Pinpoint the cell where the given text exists, returning its [x, y] midpoint coordinate. 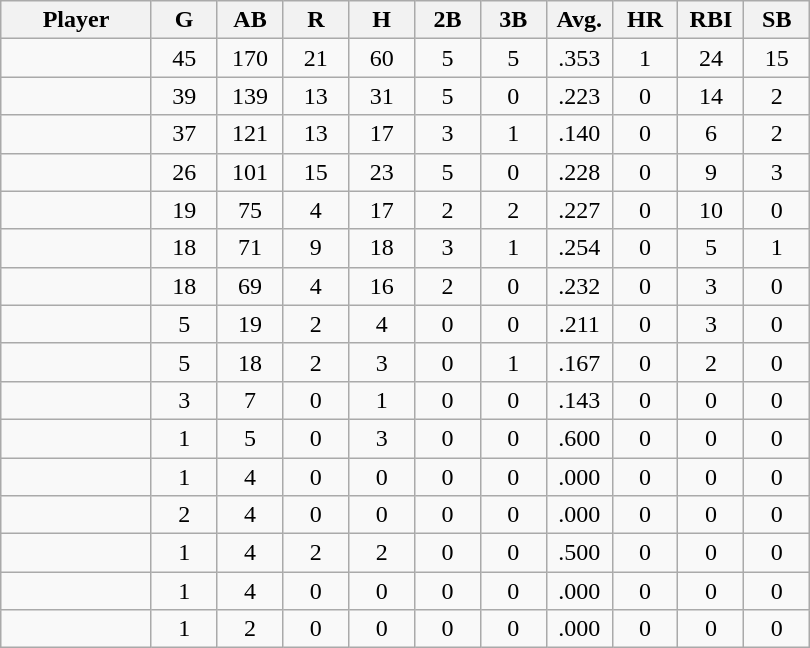
170 [250, 58]
SB [777, 20]
3B [513, 20]
139 [250, 96]
10 [711, 210]
71 [250, 248]
.143 [579, 400]
.232 [579, 286]
AB [250, 20]
31 [382, 96]
.228 [579, 172]
121 [250, 134]
60 [382, 58]
.211 [579, 324]
HR [645, 20]
.223 [579, 96]
7 [250, 400]
6 [711, 134]
24 [711, 58]
.167 [579, 362]
G [184, 20]
.600 [579, 438]
26 [184, 172]
.353 [579, 58]
14 [711, 96]
.500 [579, 553]
.227 [579, 210]
.254 [579, 248]
21 [316, 58]
2B [448, 20]
45 [184, 58]
R [316, 20]
39 [184, 96]
16 [382, 286]
Avg. [579, 20]
.140 [579, 134]
101 [250, 172]
69 [250, 286]
H [382, 20]
75 [250, 210]
23 [382, 172]
37 [184, 134]
RBI [711, 20]
Player [76, 20]
